Search for the cell housing the specified text and yield its (X, Y) center coordinate. 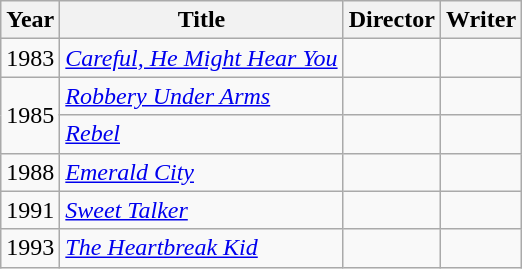
Robbery Under Arms (202, 96)
Rebel (202, 134)
Title (202, 20)
1993 (30, 248)
1988 (30, 172)
Emerald City (202, 172)
Director (392, 20)
Careful, He Might Hear You (202, 58)
1983 (30, 58)
1991 (30, 210)
The Heartbreak Kid (202, 248)
1985 (30, 115)
Writer (480, 20)
Year (30, 20)
Sweet Talker (202, 210)
